Determine the [x, y] coordinate at the center of the cell enclosing the given text.  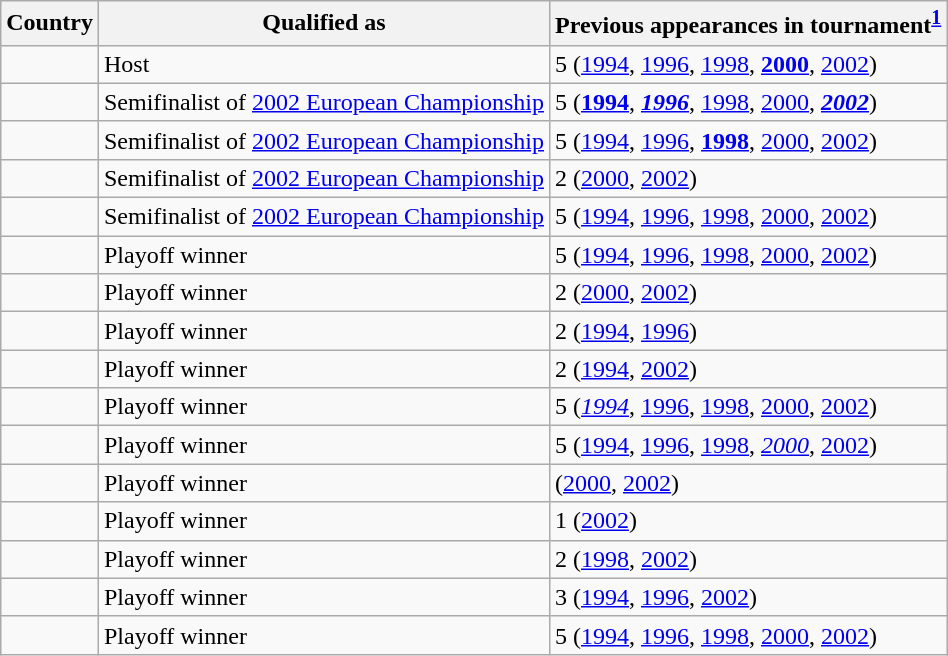
Country [50, 24]
Previous appearances in tournament1 [748, 24]
2 (1994, 2002) [748, 369]
2 (1998, 2002) [748, 559]
Host [324, 64]
(2000, 2002) [748, 483]
1 (2002) [748, 521]
3 (1994, 1996, 2002) [748, 597]
Qualified as [324, 24]
2 (1994, 1996) [748, 331]
